Search for the cell housing the specified text and yield its (x, y) center coordinate. 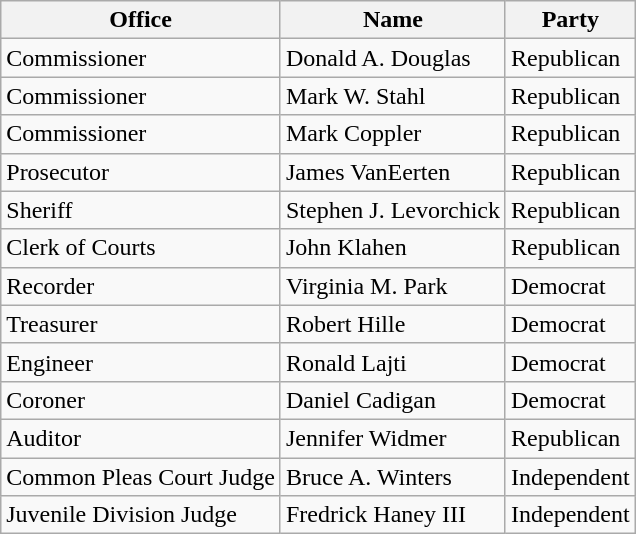
Treasurer (141, 324)
Clerk of Courts (141, 248)
Engineer (141, 362)
Mark Coppler (392, 134)
Virginia M. Park (392, 286)
Daniel Cadigan (392, 400)
Ronald Lajti (392, 362)
Stephen J. Levorchick (392, 210)
Mark W. Stahl (392, 96)
Auditor (141, 438)
Bruce A. Winters (392, 477)
Donald A. Douglas (392, 58)
Fredrick Haney III (392, 515)
Jennifer Widmer (392, 438)
Common Pleas Court Judge (141, 477)
John Klahen (392, 248)
Prosecutor (141, 172)
Party (570, 20)
Juvenile Division Judge (141, 515)
Office (141, 20)
Recorder (141, 286)
Sheriff (141, 210)
Name (392, 20)
Coroner (141, 400)
James VanEerten (392, 172)
Robert Hille (392, 324)
